Identify which cell holds the provided text, then report its (x, y) central coordinate. 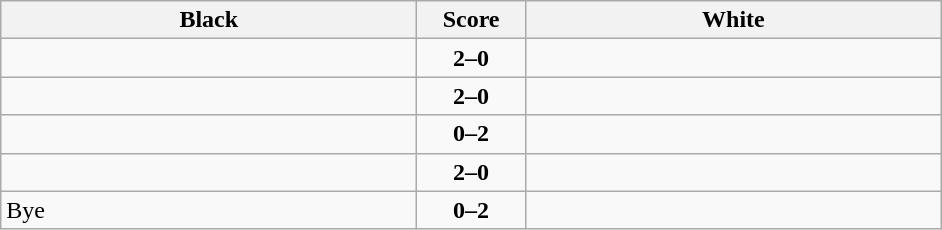
White (733, 20)
Black (209, 20)
Bye (209, 210)
Score (472, 20)
